Identify which cell holds the provided text, then report its (X, Y) central coordinate. 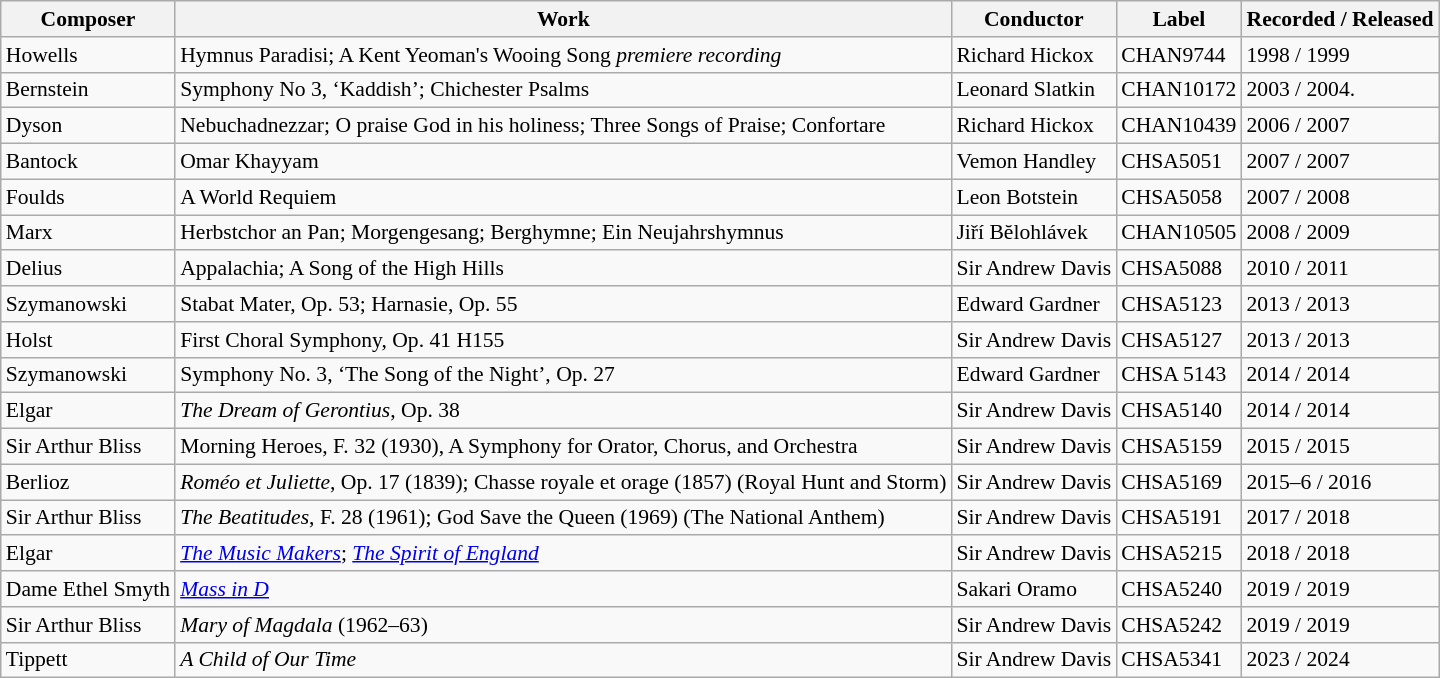
CHSA5123 (1178, 304)
2017 / 2018 (1340, 518)
CHSA5240 (1178, 589)
Herbstchor an Pan; Morgengesang; Berghymne; Ein Neujahrshymnus (563, 233)
Vemon Handley (1034, 162)
CHSA5051 (1178, 162)
CHSA5242 (1178, 625)
Morning Heroes, F. 32 (1930), A Symphony for Orator, Chorus, and Orchestra (563, 447)
CHSA5127 (1178, 340)
2007 / 2007 (1340, 162)
Bernstein (88, 90)
2023 / 2024 (1340, 660)
Tippett (88, 660)
First Choral Symphony, Op. 41 H155 (563, 340)
CHSA 5143 (1178, 375)
CHSA5215 (1178, 554)
CHAN10439 (1178, 126)
Composer (88, 19)
The Beatitudes, F. 28 (1961); God Save the Queen (1969) (The National Anthem) (563, 518)
2018 / 2018 (1340, 554)
2008 / 2009 (1340, 233)
Delius (88, 269)
Mary of Magdala (1962–63) (563, 625)
Dyson (88, 126)
Label (1178, 19)
Bantock (88, 162)
2003 / 2004. (1340, 90)
A World Requiem (563, 197)
CHSA5058 (1178, 197)
Holst (88, 340)
Appalachia; A Song of the High Hills (563, 269)
Howells (88, 55)
2015 / 2015 (1340, 447)
The Dream of Gerontius, Op. 38 (563, 411)
2006 / 2007 (1340, 126)
Symphony No 3, ‘Kaddish’; Chichester Psalms (563, 90)
2007 / 2008 (1340, 197)
CHSA5088 (1178, 269)
Marx (88, 233)
CHSA5169 (1178, 482)
Hymnus Paradisi; A Kent Yeoman's Wooing Song premiere recording (563, 55)
CHAN10172 (1178, 90)
Sakari Oramo (1034, 589)
2015–6 / 2016 (1340, 482)
Mass in D (563, 589)
2010 / 2011 (1340, 269)
The Music Makers; The Spirit of England (563, 554)
CHAN10505 (1178, 233)
Stabat Mater, Op. 53; Harnasie, Op. 55 (563, 304)
CHAN9744 (1178, 55)
CHSA5191 (1178, 518)
Nebuchadnezzar; O praise God in his holiness; Three Songs of Praise; Confortare (563, 126)
Foulds (88, 197)
Roméo et Juliette, Op. 17 (1839); Chasse royale et orage (1857) (Royal Hunt and Storm) (563, 482)
Leonard Slatkin (1034, 90)
Recorded / Released (1340, 19)
Work (563, 19)
CHSA5159 (1178, 447)
CHSA5140 (1178, 411)
Berlioz (88, 482)
Omar Khayyam (563, 162)
Symphony No. 3, ‘The Song of the Night’, Op. 27 (563, 375)
CHSA5341 (1178, 660)
Jiří Bĕlohlávek (1034, 233)
Leon Botstein (1034, 197)
A Child of Our Time (563, 660)
Dame Ethel Smyth (88, 589)
Conductor (1034, 19)
1998 / 1999 (1340, 55)
